Pinpoint the cell where the given text exists, returning its [x, y] midpoint coordinate. 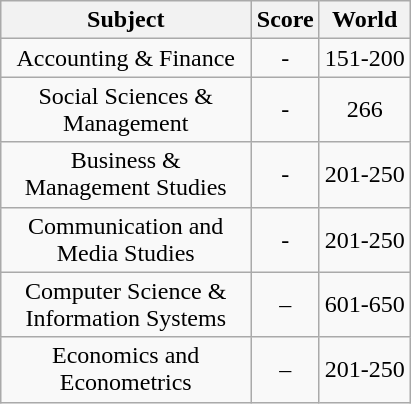
Social Sciences & Management [126, 110]
Accounting & Finance [126, 58]
266 [364, 110]
Economics and Econometrics [126, 370]
Business & Management Studies [126, 174]
World [364, 20]
Computer Science & Information Systems [126, 304]
601-650 [364, 304]
Subject [126, 20]
151-200 [364, 58]
Score [285, 20]
Communication and Media Studies [126, 240]
